Determine the [X, Y] coordinate at the center of the cell enclosing the given text.  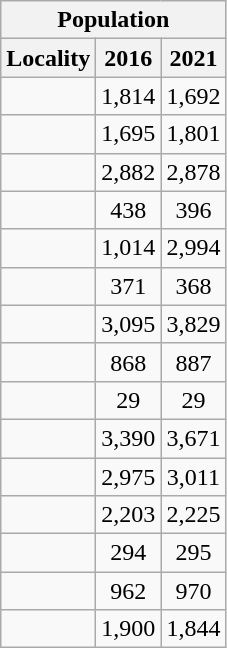
1,801 [194, 134]
Locality [48, 58]
3,671 [194, 438]
3,829 [194, 324]
3,095 [128, 324]
2,975 [128, 477]
368 [194, 286]
1,692 [194, 96]
868 [128, 362]
1,014 [128, 248]
371 [128, 286]
Population [114, 20]
887 [194, 362]
2,882 [128, 172]
2021 [194, 58]
1,695 [128, 134]
2,878 [194, 172]
2,203 [128, 515]
3,011 [194, 477]
396 [194, 210]
3,390 [128, 438]
295 [194, 553]
2,225 [194, 515]
970 [194, 591]
962 [128, 591]
1,900 [128, 629]
294 [128, 553]
1,814 [128, 96]
438 [128, 210]
1,844 [194, 629]
2016 [128, 58]
2,994 [194, 248]
